Find where the given text appears and provide that cell's center as [X, Y] coordinate. 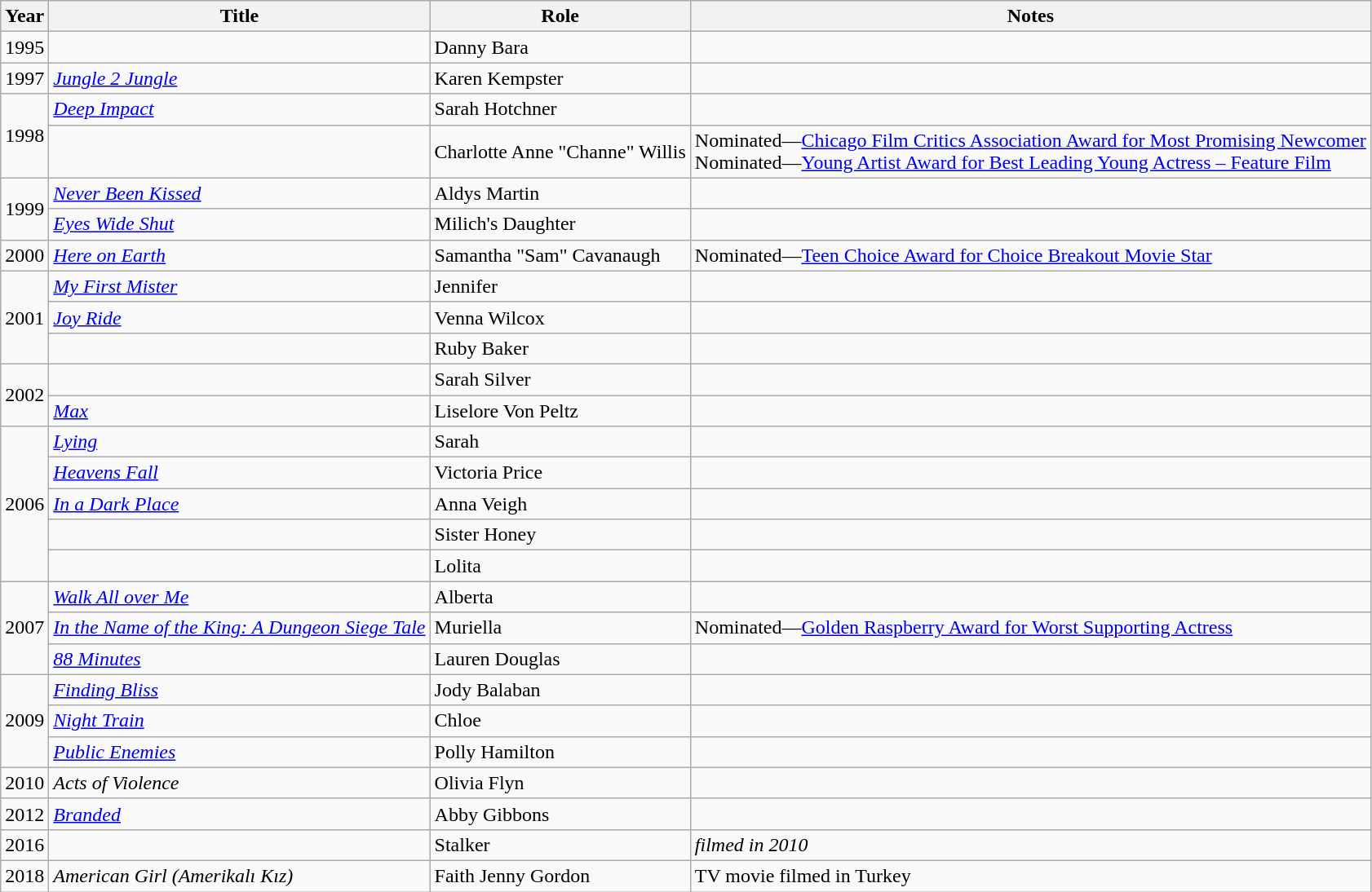
Sarah Silver [560, 379]
Sister Honey [560, 535]
Muriella [560, 628]
2012 [24, 814]
Never Been Kissed [240, 193]
Finding Bliss [240, 690]
Night Train [240, 721]
2009 [24, 721]
Branded [240, 814]
Faith Jenny Gordon [560, 876]
2001 [24, 317]
Stalker [560, 845]
1999 [24, 209]
Victoria Price [560, 473]
2016 [24, 845]
2018 [24, 876]
Samantha "Sam" Cavanaugh [560, 255]
1997 [24, 78]
Sarah Hotchner [560, 109]
Jody Balaban [560, 690]
Milich's Daughter [560, 224]
2007 [24, 628]
Karen Kempster [560, 78]
My First Mister [240, 286]
Walk All over Me [240, 597]
In a Dark Place [240, 504]
88 Minutes [240, 659]
Nominated—Teen Choice Award for Choice Breakout Movie Star [1030, 255]
Venna Wilcox [560, 317]
Max [240, 410]
Lolita [560, 566]
Charlotte Anne "Channe" Willis [560, 152]
TV movie filmed in Turkey [1030, 876]
2002 [24, 395]
In the Name of the King: A Dungeon Siege Tale [240, 628]
Here on Earth [240, 255]
Anna Veigh [560, 504]
Acts of Violence [240, 783]
Abby Gibbons [560, 814]
Year [24, 16]
2010 [24, 783]
1998 [24, 135]
Liselore Von Peltz [560, 410]
Title [240, 16]
Lauren Douglas [560, 659]
Olivia Flyn [560, 783]
Jungle 2 Jungle [240, 78]
Role [560, 16]
Lying [240, 442]
Joy Ride [240, 317]
Polly Hamilton [560, 752]
Ruby Baker [560, 348]
2006 [24, 504]
Sarah [560, 442]
Aldys Martin [560, 193]
filmed in 2010 [1030, 845]
Notes [1030, 16]
Alberta [560, 597]
2000 [24, 255]
Danny Bara [560, 47]
Nominated—Golden Raspberry Award for Worst Supporting Actress [1030, 628]
Chloe [560, 721]
Jennifer [560, 286]
Deep Impact [240, 109]
Heavens Fall [240, 473]
1995 [24, 47]
Public Enemies [240, 752]
Eyes Wide Shut [240, 224]
American Girl (Amerikalı Kız) [240, 876]
